Provide the [x, y] coordinate of the cell's center where the given text is located.  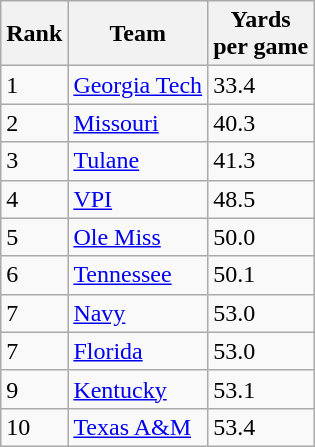
10 [34, 427]
Tennessee [138, 275]
Ole Miss [138, 237]
50.0 [261, 237]
33.4 [261, 85]
40.3 [261, 123]
Missouri [138, 123]
6 [34, 275]
Georgia Tech [138, 85]
53.4 [261, 427]
Texas A&M [138, 427]
4 [34, 199]
50.1 [261, 275]
VPI [138, 199]
5 [34, 237]
9 [34, 389]
41.3 [261, 161]
2 [34, 123]
Navy [138, 313]
Yardsper game [261, 34]
Team [138, 34]
48.5 [261, 199]
Rank [34, 34]
Florida [138, 351]
53.1 [261, 389]
1 [34, 85]
Kentucky [138, 389]
3 [34, 161]
Tulane [138, 161]
